From the cell containing the given text, extract its center point as [x, y] coordinate. 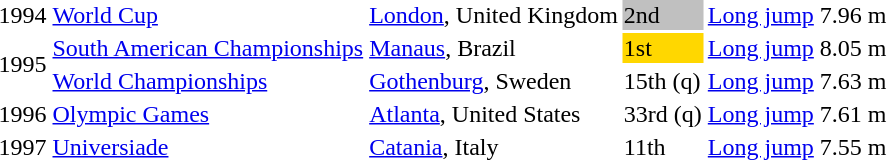
London, United Kingdom [494, 15]
33rd (q) [662, 114]
15th (q) [662, 81]
World Cup [208, 15]
Olympic Games [208, 114]
1st [662, 48]
World Championships [208, 81]
Atlanta, United States [494, 114]
South American Championships [208, 48]
2nd [662, 15]
Gothenburg, Sweden [494, 81]
Manaus, Brazil [494, 48]
